Capture the cell that displays the provided text and extract its [x, y] central coordinate. 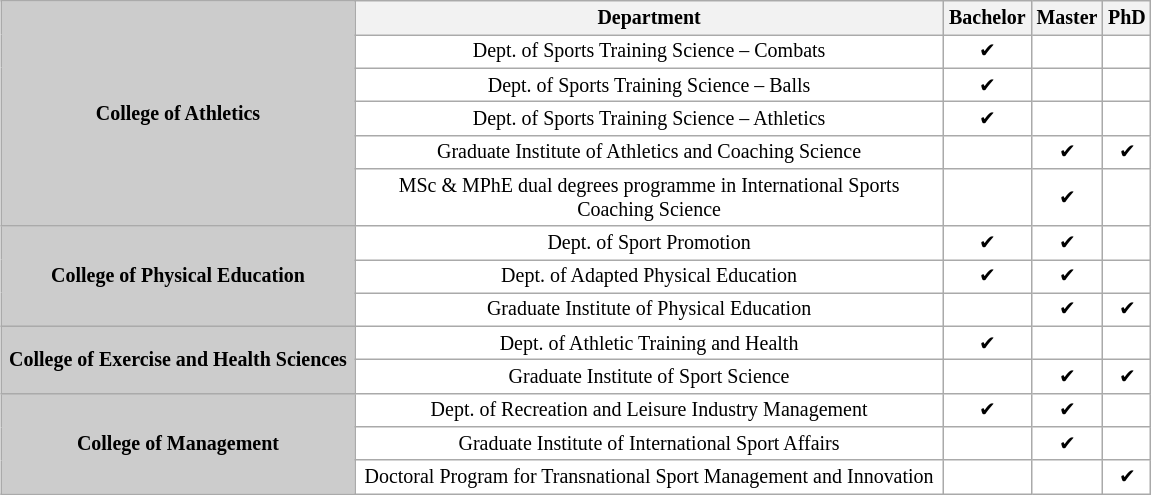
Doctoral Program for Transnational Sport Management and Innovation [650, 476]
College of Exercise and Health Sciences [178, 360]
Master [1067, 18]
Graduate Institute of Sport Science [650, 376]
Dept. of Sport Promotion [650, 242]
Dept. of Sports Training Science – Balls [650, 84]
MSc & MPhE dual degrees programme in International Sports Coaching Science [650, 198]
Dept. of Sports Training Science – Athletics [650, 118]
Dept. of Recreation and Leisure Industry Management [650, 410]
Graduate Institute of International Sport Affairs [650, 444]
Department [650, 18]
Dept. of Athletic Training and Health [650, 342]
College of Physical Education [178, 276]
College of Athletics [178, 114]
College of Management [178, 443]
Graduate Institute of Athletics and Coaching Science [650, 152]
Bachelor [987, 18]
Dept. of Adapted Physical Education [650, 276]
Graduate Institute of Physical Education [650, 310]
Dept. of Sports Training Science – Combats [650, 52]
PhD [1127, 18]
